Return (X, Y) of the center of cell containing provided text 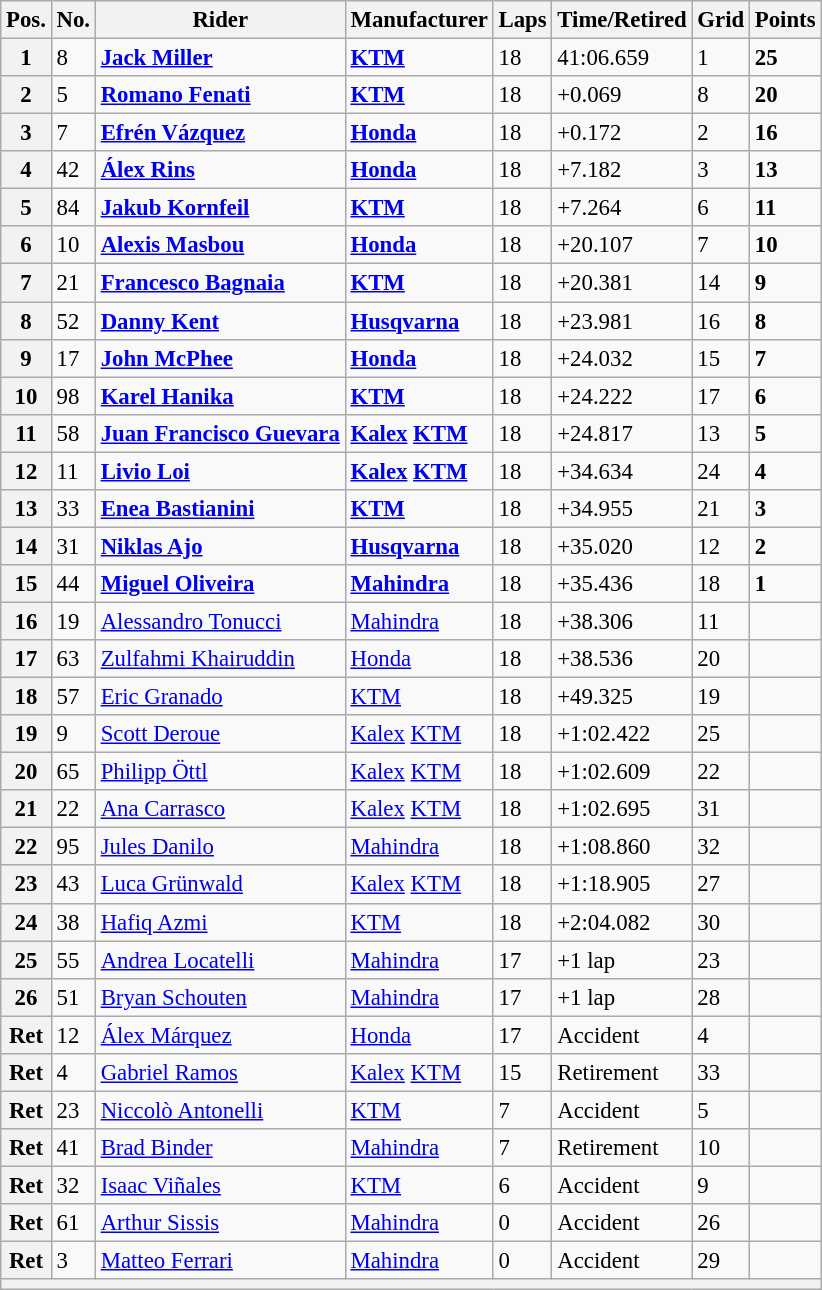
+0.069 (622, 95)
43 (73, 885)
52 (73, 321)
Grid (720, 20)
Luca Grünwald (220, 885)
98 (73, 396)
+49.325 (622, 697)
Brad Binder (220, 1148)
65 (73, 772)
38 (73, 922)
55 (73, 960)
Enea Bastianini (220, 509)
Alexis Masbou (220, 245)
+24.032 (622, 358)
Juan Francisco Guevara (220, 433)
Points (786, 20)
Eric Granado (220, 697)
Matteo Ferrari (220, 1261)
58 (73, 433)
63 (73, 659)
Philipp Öttl (220, 772)
Francesco Bagnaia (220, 283)
41:06.659 (622, 58)
No. (73, 20)
Jack Miller (220, 58)
+35.020 (622, 546)
44 (73, 584)
+24.222 (622, 396)
Scott Deroue (220, 734)
30 (720, 922)
Romano Fenati (220, 95)
Andrea Locatelli (220, 960)
Ana Carrasco (220, 809)
Hafiq Azmi (220, 922)
+7.182 (622, 170)
+1:18.905 (622, 885)
Niccolò Antonelli (220, 1110)
+23.981 (622, 321)
+0.172 (622, 133)
Karel Hanika (220, 396)
Jules Danilo (220, 847)
Bryan Schouten (220, 997)
Danny Kent (220, 321)
84 (73, 208)
Efrén Vázquez (220, 133)
Manufacturer (419, 20)
+24.817 (622, 433)
Gabriel Ramos (220, 1073)
+20.107 (622, 245)
+1:08.860 (622, 847)
+38.536 (622, 659)
+1:02.695 (622, 809)
+34.955 (622, 509)
42 (73, 170)
Isaac Viñales (220, 1185)
Arthur Sissis (220, 1223)
+1:02.422 (622, 734)
57 (73, 697)
John McPhee (220, 358)
Time/Retired (622, 20)
29 (720, 1261)
61 (73, 1223)
+7.264 (622, 208)
Miguel Oliveira (220, 584)
+35.436 (622, 584)
+2:04.082 (622, 922)
Álex Márquez (220, 1035)
Zulfahmi Khairuddin (220, 659)
41 (73, 1148)
Alessandro Tonucci (220, 621)
Jakub Kornfeil (220, 208)
+20.381 (622, 283)
+38.306 (622, 621)
27 (720, 885)
Laps (522, 20)
Livio Loi (220, 471)
+1:02.609 (622, 772)
Álex Rins (220, 170)
Pos. (26, 20)
Niklas Ajo (220, 546)
+34.634 (622, 471)
51 (73, 997)
Rider (220, 20)
28 (720, 997)
95 (73, 847)
